Detect which cell encompasses the target text, then output its [X, Y] center coordinate. 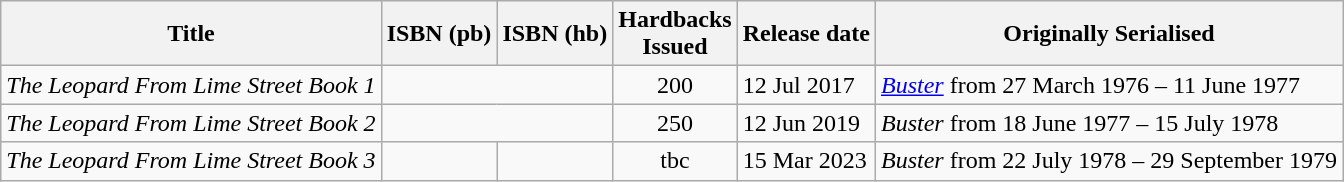
250 [675, 123]
Hardbacks Issued [675, 34]
12 Jun 2019 [806, 123]
ISBN (hb) [555, 34]
tbc [675, 161]
12 Jul 2017 [806, 85]
15 Mar 2023 [806, 161]
Originally Serialised [1108, 34]
The Leopard From Lime Street Book 2 [191, 123]
ISBN (pb) [439, 34]
The Leopard From Lime Street Book 3 [191, 161]
The Leopard From Lime Street Book 1 [191, 85]
Release date [806, 34]
Buster from 27 March 1976 – 11 June 1977 [1108, 85]
Buster from 22 July 1978 – 29 September 1979 [1108, 161]
200 [675, 85]
Buster from 18 June 1977 – 15 July 1978 [1108, 123]
Title [191, 34]
